Identify which cell holds the provided text, then report its (x, y) central coordinate. 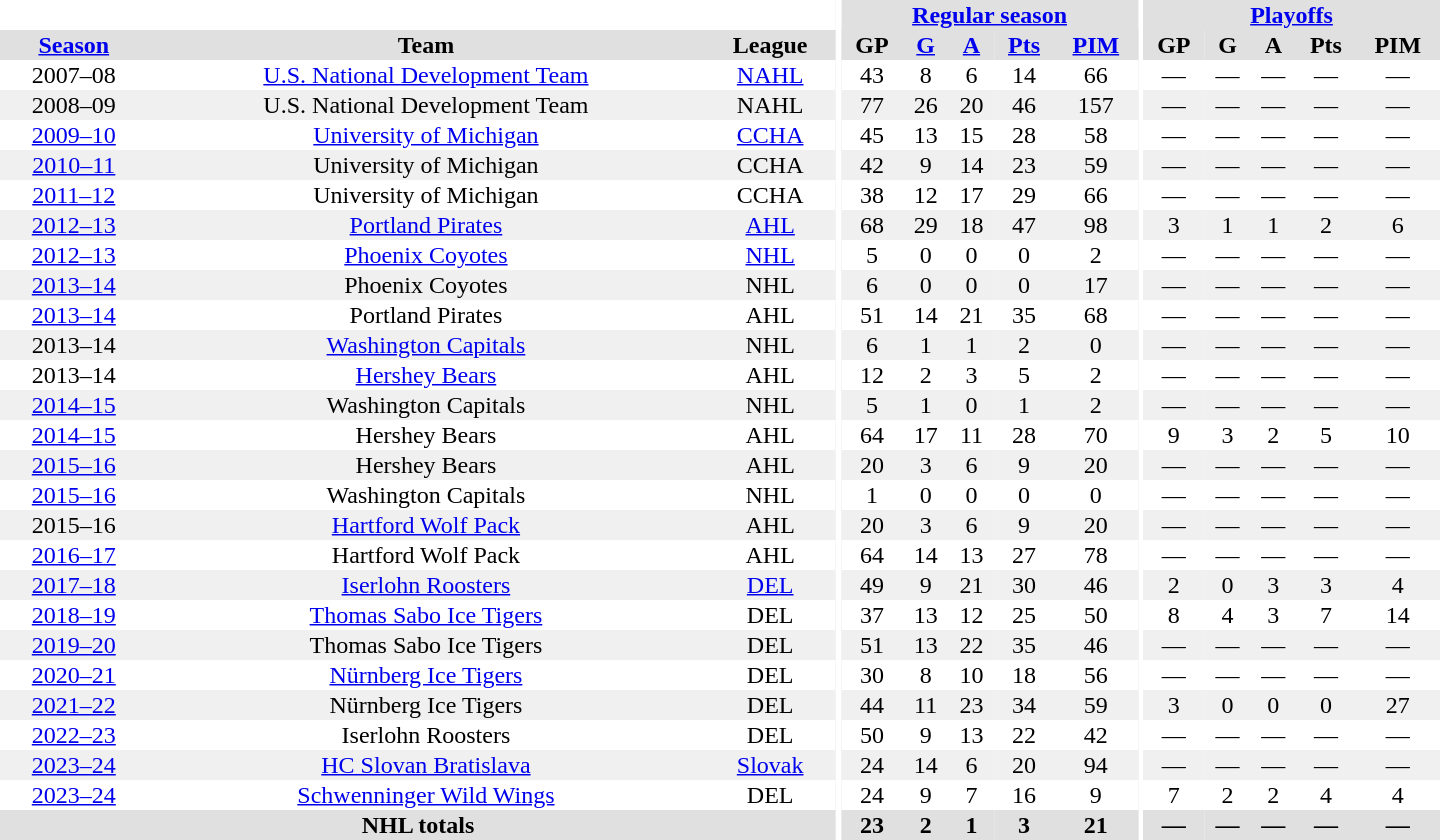
16 (1024, 795)
League (770, 45)
2021–22 (74, 705)
26 (926, 105)
25 (1024, 615)
2018–19 (74, 615)
2008–09 (74, 105)
2009–10 (74, 135)
Slovak (770, 765)
Regular season (990, 15)
2019–20 (74, 645)
49 (872, 585)
43 (872, 75)
47 (1024, 225)
78 (1096, 555)
77 (872, 105)
56 (1096, 675)
2011–12 (74, 195)
157 (1096, 105)
Team (426, 45)
Season (74, 45)
Playoffs (1292, 15)
2007–08 (74, 75)
38 (872, 195)
37 (872, 615)
44 (872, 705)
Schwenninger Wild Wings (426, 795)
NHL totals (418, 825)
HC Slovan Bratislava (426, 765)
70 (1096, 435)
15 (972, 135)
45 (872, 135)
58 (1096, 135)
2010–11 (74, 165)
94 (1096, 765)
2017–18 (74, 585)
2020–21 (74, 675)
2016–17 (74, 555)
34 (1024, 705)
98 (1096, 225)
2022–23 (74, 735)
